Detect which cell encompasses the target text, then output its [x, y] center coordinate. 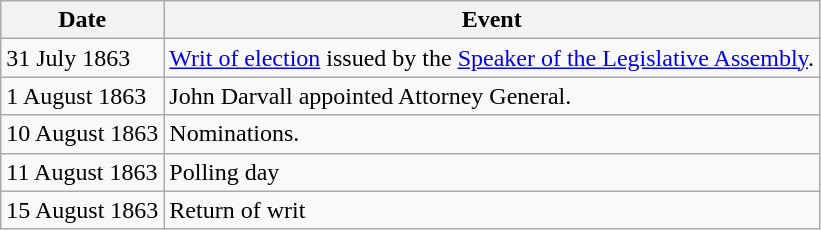
Event [492, 20]
10 August 1863 [82, 134]
15 August 1863 [82, 210]
1 August 1863 [82, 96]
Writ of election issued by the Speaker of the Legislative Assembly. [492, 58]
John Darvall appointed Attorney General. [492, 96]
11 August 1863 [82, 172]
31 July 1863 [82, 58]
Return of writ [492, 210]
Date [82, 20]
Nominations. [492, 134]
Polling day [492, 172]
